Detect which cell encompasses the target text, then output its [x, y] center coordinate. 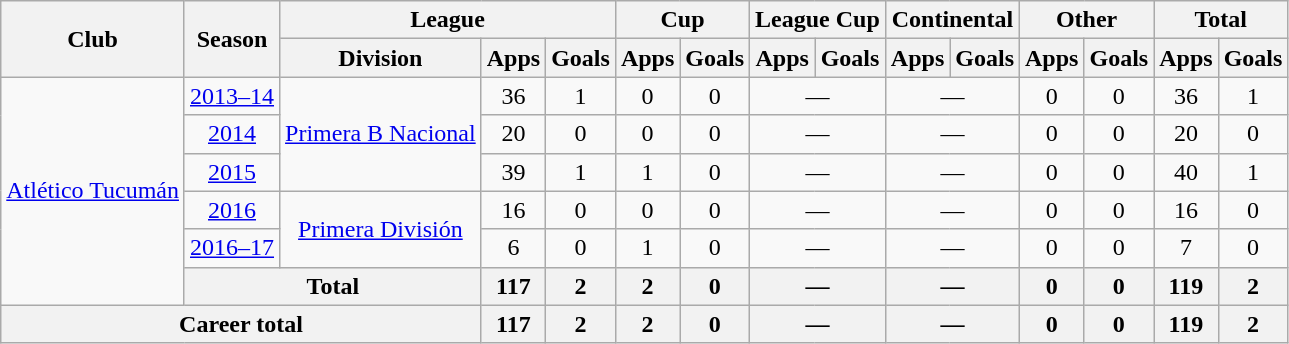
Season [232, 39]
Club [93, 39]
2015 [232, 172]
League [448, 20]
7 [1186, 248]
40 [1186, 172]
Primera División [381, 229]
Career total [241, 324]
39 [513, 172]
6 [513, 248]
Primera B Nacional [381, 134]
League Cup [818, 20]
Other [1087, 20]
Atlético Tucumán [93, 191]
Continental [952, 20]
Division [381, 58]
2016–17 [232, 248]
2016 [232, 210]
Cup [682, 20]
2014 [232, 134]
2013–14 [232, 96]
